Locate the cell with the specified text and output its [x, y] center coordinate. 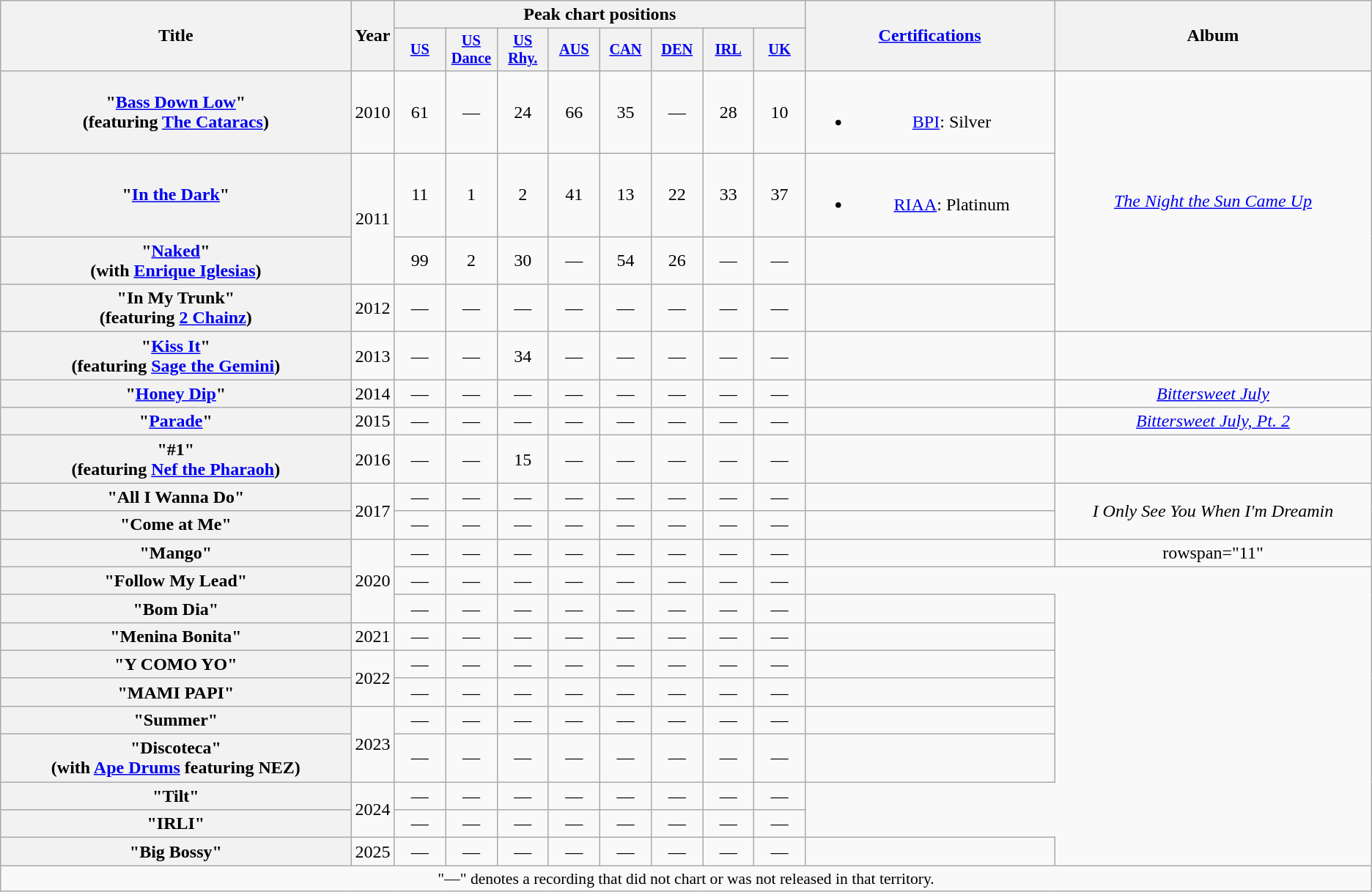
2017 [372, 511]
"All I Wanna Do" [176, 497]
2020 [372, 580]
The Night the Sun Came Up [1214, 201]
"#1"(featuring Nef the Pharaoh) [176, 459]
Bittersweet July [1214, 394]
11 [420, 195]
1 [472, 195]
10 [780, 111]
30 [523, 261]
"In My Trunk"(featuring 2 Chainz) [176, 308]
"Kiss It"(featuring Sage the Gemini) [176, 356]
41 [574, 195]
66 [574, 111]
Album [1214, 36]
rowspan="11" [1214, 553]
61 [420, 111]
AUS [574, 50]
Bittersweet July, Pt. 2 [1214, 421]
RIAA: Platinum [929, 195]
2015 [372, 421]
37 [780, 195]
2011 [372, 219]
"In the Dark" [176, 195]
2012 [372, 308]
USDance [472, 50]
2016 [372, 459]
"Follow My Lead" [176, 580]
"MAMI PAPI" [176, 692]
"Naked"(with Enrique Iglesias) [176, 261]
"Honey Dip" [176, 394]
"Bom Dia" [176, 608]
"Menina Bonita" [176, 636]
2013 [372, 356]
UK [780, 50]
Certifications [929, 36]
"Parade" [176, 421]
54 [625, 261]
IRL [729, 50]
2022 [372, 678]
2025 [372, 852]
2014 [372, 394]
"IRLI" [176, 824]
BPI: Silver [929, 111]
33 [729, 195]
2023 [372, 743]
US [420, 50]
"Summer" [176, 720]
USRhy. [523, 50]
28 [729, 111]
"Discoteca"(with Ape Drums featuring NEZ) [176, 758]
"Y COMO YO" [176, 664]
"Mango" [176, 553]
Peak chart positions [600, 15]
24 [523, 111]
Title [176, 36]
"Tilt" [176, 796]
CAN [625, 50]
"Bass Down Low"(featuring The Cataracs) [176, 111]
35 [625, 111]
22 [677, 195]
2024 [372, 810]
2010 [372, 111]
99 [420, 261]
13 [625, 195]
Year [372, 36]
34 [523, 356]
I Only See You When I'm Dreamin [1214, 511]
26 [677, 261]
15 [523, 459]
"—" denotes a recording that did not chart or was not released in that territory. [686, 879]
DEN [677, 50]
"Come at Me" [176, 525]
2021 [372, 636]
"Big Bossy" [176, 852]
